Determine the (X, Y) coordinate at the center of the cell enclosing the given text.  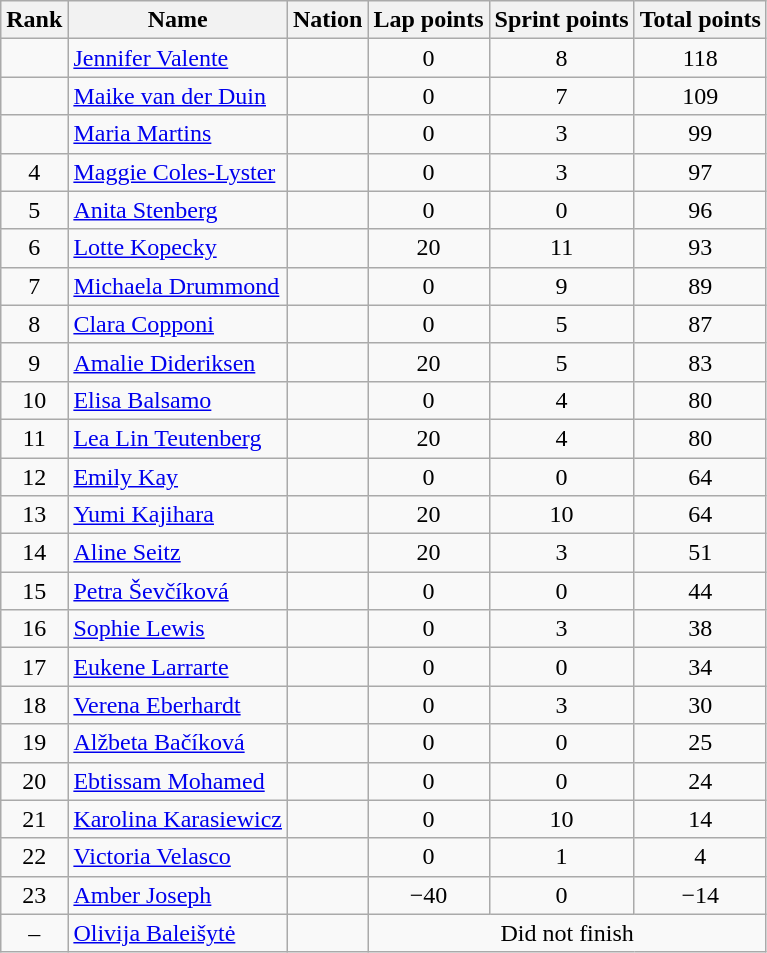
Yumi Kajihara (178, 515)
Michaela Drummond (178, 286)
Lap points (428, 20)
Maria Martins (178, 134)
51 (700, 553)
15 (34, 591)
16 (34, 629)
Aline Seitz (178, 553)
Rank (34, 20)
Verena Eberhardt (178, 705)
25 (700, 743)
87 (700, 324)
109 (700, 96)
Nation (327, 20)
118 (700, 58)
Elisa Balsamo (178, 400)
Sophie Lewis (178, 629)
18 (34, 705)
12 (34, 477)
93 (700, 248)
Total points (700, 20)
24 (700, 781)
Eukene Larrarte (178, 667)
19 (34, 743)
Lea Lin Teutenberg (178, 438)
– (34, 933)
23 (34, 895)
97 (700, 172)
Alžbeta Bačíková (178, 743)
−14 (700, 895)
99 (700, 134)
21 (34, 819)
Name (178, 20)
6 (34, 248)
96 (700, 210)
Olivija Baleišytė (178, 933)
Victoria Velasco (178, 857)
83 (700, 362)
44 (700, 591)
Jennifer Valente (178, 58)
13 (34, 515)
Anita Stenberg (178, 210)
Karolina Karasiewicz (178, 819)
Maggie Coles-Lyster (178, 172)
Ebtissam Mohamed (178, 781)
Amalie Dideriksen (178, 362)
34 (700, 667)
89 (700, 286)
Maike van der Duin (178, 96)
1 (562, 857)
−40 (428, 895)
Amber Joseph (178, 895)
Emily Kay (178, 477)
Did not finish (567, 933)
38 (700, 629)
Clara Copponi (178, 324)
Lotte Kopecky (178, 248)
Petra Ševčíková (178, 591)
Sprint points (562, 20)
30 (700, 705)
17 (34, 667)
22 (34, 857)
